Find where the given text appears and provide that cell's center as [x, y] coordinate. 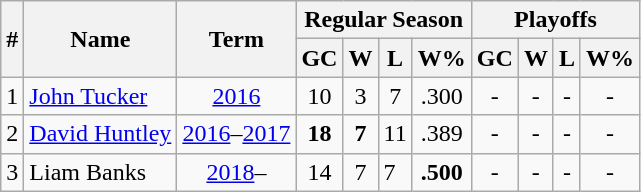
# [12, 39]
Name [100, 39]
10 [320, 96]
2016 [236, 96]
Regular Season [384, 20]
Playoffs [555, 20]
11 [395, 134]
.300 [442, 96]
John Tucker [100, 96]
2 [12, 134]
Liam Banks [100, 172]
2016–2017 [236, 134]
1 [12, 96]
14 [320, 172]
.389 [442, 134]
2018– [236, 172]
Term [236, 39]
18 [320, 134]
David Huntley [100, 134]
.500 [442, 172]
